Search for the cell housing the specified text and yield its [X, Y] center coordinate. 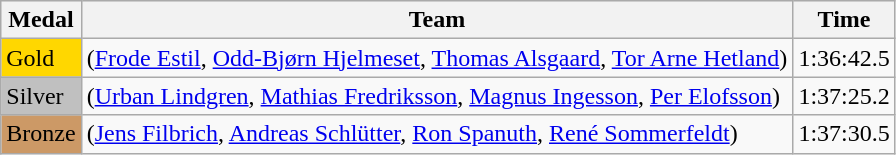
(Frode Estil, Odd-Bjørn Hjelmeset, Thomas Alsgaard, Tor Arne Hetland) [437, 58]
(Jens Filbrich, Andreas Schlütter, Ron Spanuth, René Sommerfeldt) [437, 134]
Time [844, 20]
(Urban Lindgren, Mathias Fredriksson, Magnus Ingesson, Per Elofsson) [437, 96]
Medal [41, 20]
Team [437, 20]
Bronze [41, 134]
1:36:42.5 [844, 58]
1:37:25.2 [844, 96]
Silver [41, 96]
Gold [41, 58]
1:37:30.5 [844, 134]
